Return (x, y) of the center of cell containing provided text 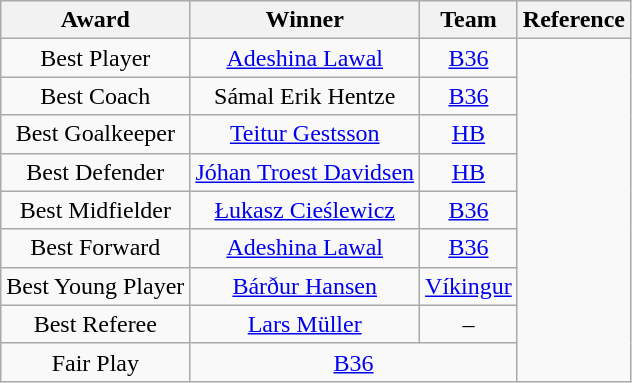
Best Player (96, 58)
Víkingur (469, 286)
Best Goalkeeper (96, 134)
Team (469, 20)
Best Coach (96, 96)
Jóhan Troest Davidsen (305, 172)
Best Midfielder (96, 210)
Teitur Gestsson (305, 134)
Fair Play (96, 362)
Bárður Hansen (305, 286)
Best Referee (96, 324)
Best Defender (96, 172)
Best Forward (96, 248)
Reference (574, 20)
Łukasz Cieślewicz (305, 210)
Lars Müller (305, 324)
Best Young Player (96, 286)
Sámal Erik Hentze (305, 96)
– (469, 324)
Winner (305, 20)
Award (96, 20)
